Provide the (x, y) coordinate of the cell's center where the given text is located.  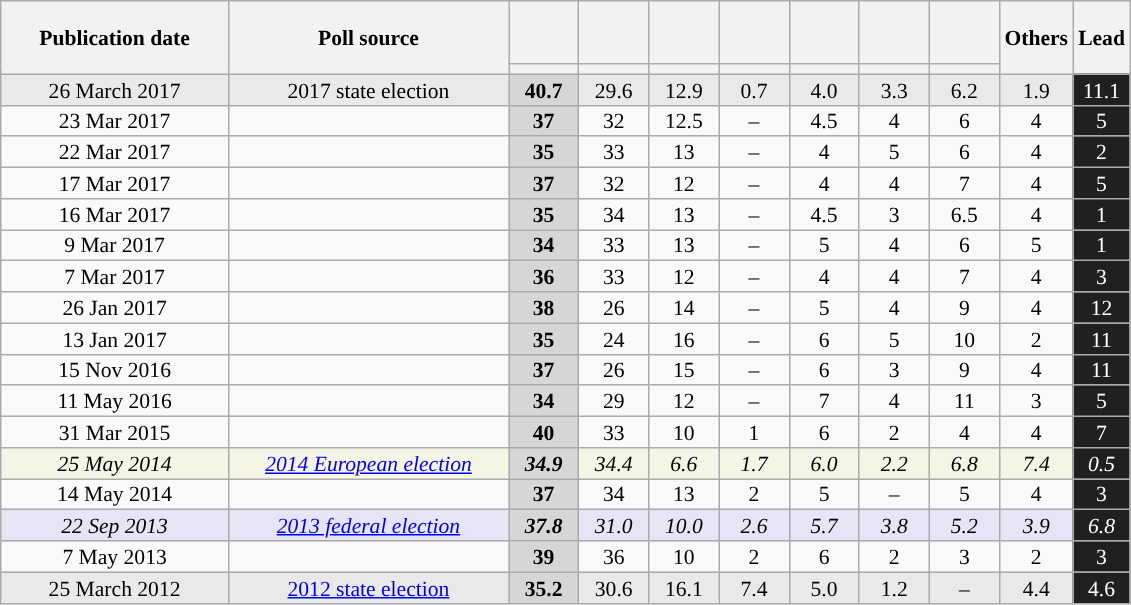
13 Jan 2017 (115, 338)
14 (684, 308)
16.1 (684, 588)
Poll source (368, 38)
7 May 2013 (115, 556)
5.2 (964, 526)
15 Nov 2016 (115, 370)
31 Mar 2015 (115, 432)
11.1 (1102, 90)
2013 federal election (368, 526)
26 March 2017 (115, 90)
15 (684, 370)
3.9 (1036, 526)
0.7 (754, 90)
38 (543, 308)
1.7 (754, 464)
22 Mar 2017 (115, 152)
16 Mar 2017 (115, 214)
Others (1036, 38)
Lead (1102, 38)
31.0 (614, 526)
29.6 (614, 90)
9 Mar 2017 (115, 246)
34.4 (614, 464)
3.8 (894, 526)
2.2 (894, 464)
24 (614, 338)
6.0 (824, 464)
7 Mar 2017 (115, 276)
30.6 (614, 588)
29 (614, 402)
39 (543, 556)
3.3 (894, 90)
4.6 (1102, 588)
12.9 (684, 90)
23 Mar 2017 (115, 120)
2014 European election (368, 464)
26 Jan 2017 (115, 308)
12.5 (684, 120)
4.0 (824, 90)
0.5 (1102, 464)
25 March 2012 (115, 588)
2012 state election (368, 588)
17 Mar 2017 (115, 184)
35.2 (543, 588)
10.0 (684, 526)
37.8 (543, 526)
40.7 (543, 90)
2017 state election (368, 90)
14 May 2014 (115, 494)
5.7 (824, 526)
4.4 (1036, 588)
34.9 (543, 464)
1.9 (1036, 90)
16 (684, 338)
11 May 2016 (115, 402)
Publication date (115, 38)
25 May 2014 (115, 464)
40 (543, 432)
2.6 (754, 526)
6.2 (964, 90)
6.5 (964, 214)
6.6 (684, 464)
22 Sep 2013 (115, 526)
5.0 (824, 588)
1.2 (894, 588)
